Provide the (X, Y) coordinate of the cell's center where the given text is located.  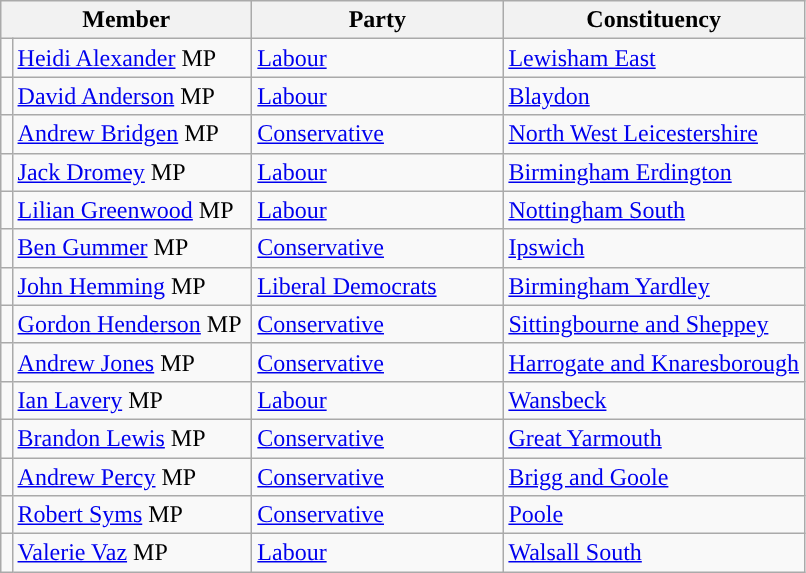
Birmingham Erdington (654, 172)
Blaydon (654, 96)
Birmingham Yardley (654, 286)
Sittingbourne and Sheppey (654, 324)
Robert Syms MP (132, 515)
Brigg and Goole (654, 477)
David Anderson MP (132, 96)
John Hemming MP (132, 286)
Poole (654, 515)
Nottingham South (654, 210)
Ben Gummer MP (132, 248)
Harrogate and Knaresborough (654, 362)
Member (126, 20)
Liberal Democrats (378, 286)
Lilian Greenwood MP (132, 210)
Heidi Alexander MP (132, 58)
Ipswich (654, 248)
Lewisham East (654, 58)
Valerie Vaz MP (132, 553)
North West Leicestershire (654, 134)
Andrew Bridgen MP (132, 134)
Brandon Lewis MP (132, 438)
Andrew Jones MP (132, 362)
Gordon Henderson MP (132, 324)
Great Yarmouth (654, 438)
Party (378, 20)
Ian Lavery MP (132, 400)
Constituency (654, 20)
Jack Dromey MP (132, 172)
Wansbeck (654, 400)
Walsall South (654, 553)
Andrew Percy MP (132, 477)
